For the text-containing cell, return its midpoint in (x, y) coordinate format. 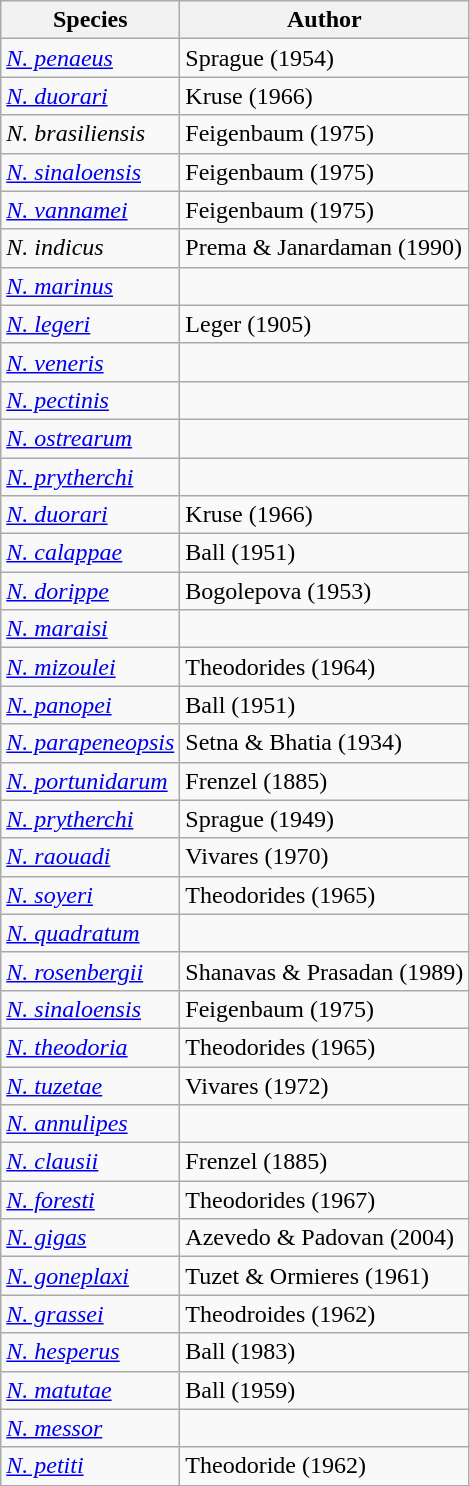
N. veneris (90, 362)
Vivares (1970) (324, 857)
N. annulipes (90, 1124)
Bogolepova (1953) (324, 591)
N. goneplaxi (90, 1276)
N. indicus (90, 248)
Theodorides (1964) (324, 667)
N. marinus (90, 286)
Setna & Bhatia (1934) (324, 743)
Tuzet & Ormieres (1961) (324, 1276)
N. dorippe (90, 591)
N. vannamei (90, 210)
N. theodoria (90, 1047)
N. clausii (90, 1162)
N. rosenbergii (90, 971)
N. brasiliensis (90, 134)
N. quadratum (90, 933)
N. pectinis (90, 400)
Theodoride (1962) (324, 1466)
Species (90, 20)
Ball (1983) (324, 1352)
Azevedo & Padovan (2004) (324, 1238)
N. mizoulei (90, 667)
Theodroides (1962) (324, 1314)
N. petiti (90, 1466)
N. maraisi (90, 629)
N. raouadi (90, 857)
N. parapeneopsis (90, 743)
N. tuzetae (90, 1085)
Shanavas & Prasadan (1989) (324, 971)
N. calappae (90, 553)
Ball (1959) (324, 1390)
N. gigas (90, 1238)
Leger (1905) (324, 324)
N. penaeus (90, 58)
Sprague (1954) (324, 58)
Author (324, 20)
Sprague (1949) (324, 819)
N. soyeri (90, 895)
N. ostrearum (90, 438)
N. hesperus (90, 1352)
Theodorides (1967) (324, 1200)
N. legeri (90, 324)
N. portunidarum (90, 781)
N. messor (90, 1428)
N. panopei (90, 705)
N. grassei (90, 1314)
Vivares (1972) (324, 1085)
N. matutae (90, 1390)
N. foresti (90, 1200)
Prema & Janardaman (1990) (324, 248)
